For the text-containing cell, return its midpoint in [X, Y] coordinate format. 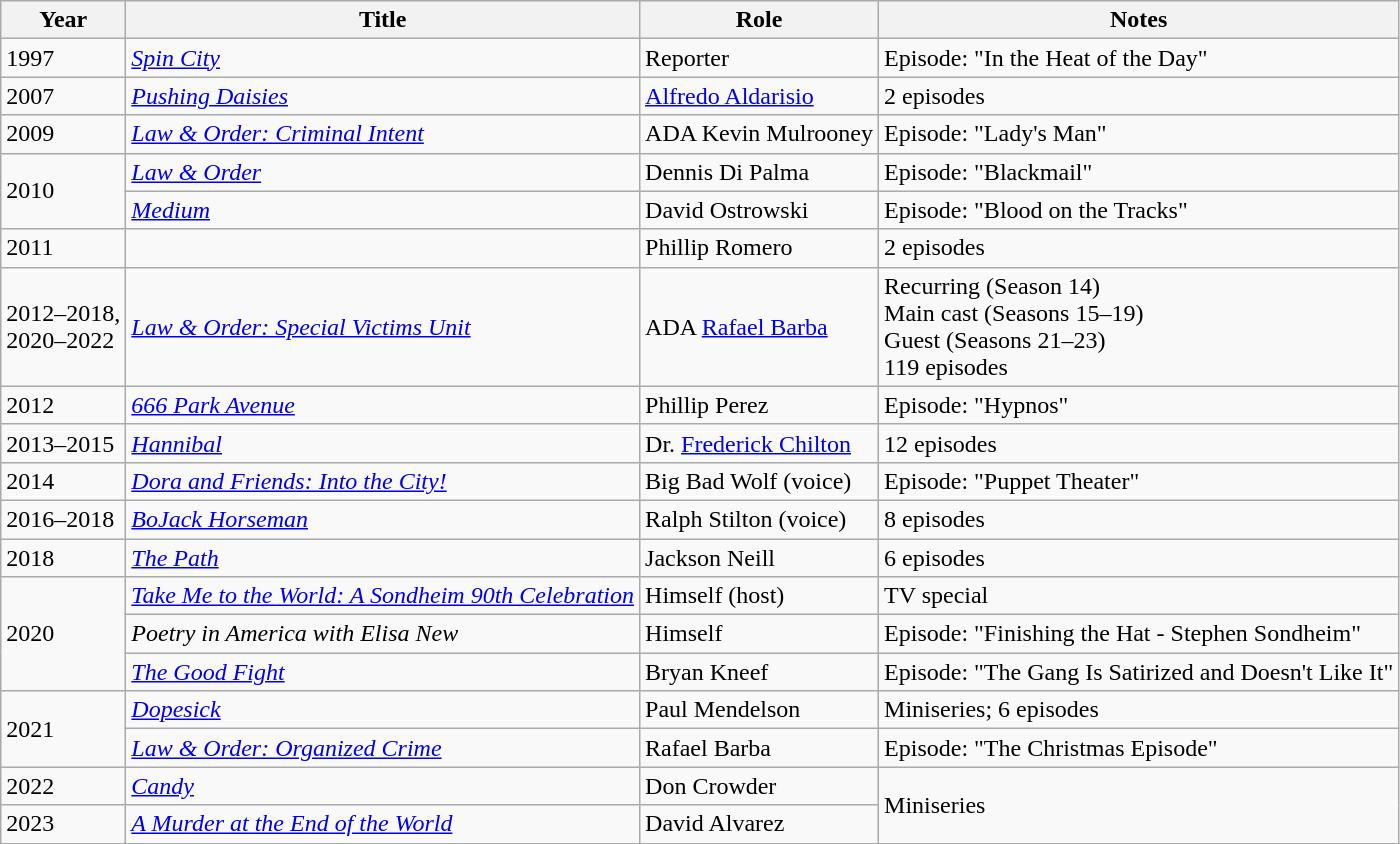
Dr. Frederick Chilton [760, 443]
Dennis Di Palma [760, 172]
Phillip Perez [760, 405]
David Ostrowski [760, 210]
Dopesick [383, 710]
2014 [64, 481]
Take Me to the World: A Sondheim 90th Celebration [383, 596]
2020 [64, 634]
BoJack Horseman [383, 519]
Law & Order: Criminal Intent [383, 134]
2009 [64, 134]
The Path [383, 557]
Notes [1139, 20]
Law & Order: Organized Crime [383, 748]
Himself (host) [760, 596]
Alfredo Aldarisio [760, 96]
2018 [64, 557]
Dora and Friends: Into the City! [383, 481]
Law & Order: Special Victims Unit [383, 326]
Jackson Neill [760, 557]
Big Bad Wolf (voice) [760, 481]
TV special [1139, 596]
Episode: "Puppet Theater" [1139, 481]
Spin City [383, 58]
Rafael Barba [760, 748]
David Alvarez [760, 824]
Episode: "Finishing the Hat - Stephen Sondheim" [1139, 634]
2016–2018 [64, 519]
2007 [64, 96]
Paul Mendelson [760, 710]
The Good Fight [383, 672]
2012–2018,2020–2022 [64, 326]
6 episodes [1139, 557]
Hannibal [383, 443]
Ralph Stilton (voice) [760, 519]
Pushing Daisies [383, 96]
2022 [64, 786]
ADA Kevin Mulrooney [760, 134]
Candy [383, 786]
Don Crowder [760, 786]
ADA Rafael Barba [760, 326]
Episode: "Lady's Man" [1139, 134]
Episode: "Blood on the Tracks" [1139, 210]
1997 [64, 58]
2021 [64, 729]
Himself [760, 634]
Episode: "Blackmail" [1139, 172]
2023 [64, 824]
2012 [64, 405]
Law & Order [383, 172]
Episode: "The Gang Is Satirized and Doesn't Like It" [1139, 672]
Title [383, 20]
Episode: "The Christmas Episode" [1139, 748]
666 Park Avenue [383, 405]
Bryan Kneef [760, 672]
2010 [64, 191]
Phillip Romero [760, 248]
Recurring (Season 14)Main cast (Seasons 15–19)Guest (Seasons 21–23)119 episodes [1139, 326]
Medium [383, 210]
Miniseries [1139, 805]
Episode: "In the Heat of the Day" [1139, 58]
12 episodes [1139, 443]
2011 [64, 248]
Year [64, 20]
Reporter [760, 58]
8 episodes [1139, 519]
A Murder at the End of the World [383, 824]
Poetry in America with Elisa New [383, 634]
Episode: "Hypnos" [1139, 405]
Role [760, 20]
Miniseries; 6 episodes [1139, 710]
2013–2015 [64, 443]
